Find where the given text appears and provide that cell's center as [x, y] coordinate. 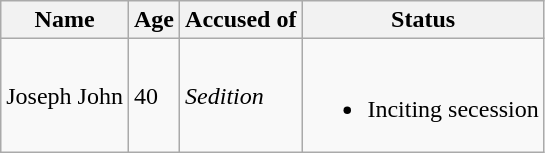
Inciting secession [423, 96]
40 [154, 96]
Sedition [241, 96]
Age [154, 20]
Status [423, 20]
Joseph John [65, 96]
Name [65, 20]
Accused of [241, 20]
